For the text-containing cell, return its midpoint in [X, Y] coordinate format. 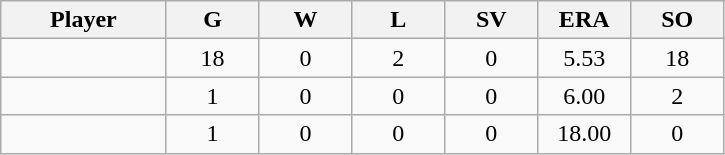
18.00 [584, 134]
SO [678, 20]
ERA [584, 20]
6.00 [584, 96]
W [306, 20]
5.53 [584, 58]
G [212, 20]
Player [84, 20]
L [398, 20]
SV [492, 20]
